Provide the (X, Y) coordinate of the cell's center where the given text is located.  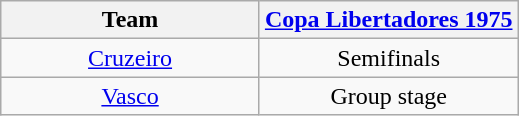
Cruzeiro (130, 58)
Group stage (388, 96)
Vasco (130, 96)
Semifinals (388, 58)
Copa Libertadores 1975 (388, 20)
Team (130, 20)
